Identify which cell holds the provided text, then report its (X, Y) central coordinate. 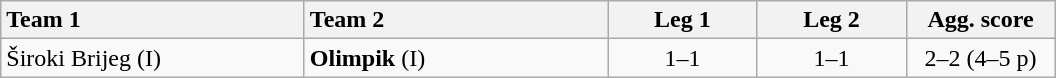
Olimpik (I) (456, 58)
2–2 (4–5 p) (980, 58)
Leg 1 (682, 20)
Team 1 (153, 20)
Team 2 (456, 20)
Leg 2 (832, 20)
Agg. score (980, 20)
Široki Brijeg (I) (153, 58)
